Scan for the cell matching the given text and deliver its [X, Y] coordinate at center. 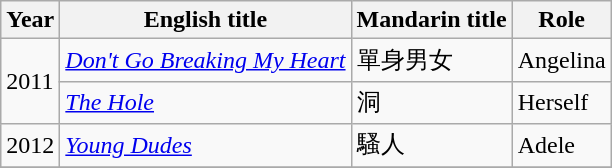
Young Dudes [206, 146]
Role [562, 20]
The Hole [206, 102]
English title [206, 20]
2012 [30, 146]
洞 [432, 102]
Angelina [562, 60]
2011 [30, 82]
Adele [562, 146]
Don't Go Breaking My Heart [206, 60]
Mandarin title [432, 20]
Herself [562, 102]
單身男女 [432, 60]
Year [30, 20]
騷人 [432, 146]
